Return the (X, Y) coordinate for the center point of the cell that contains the specified text.  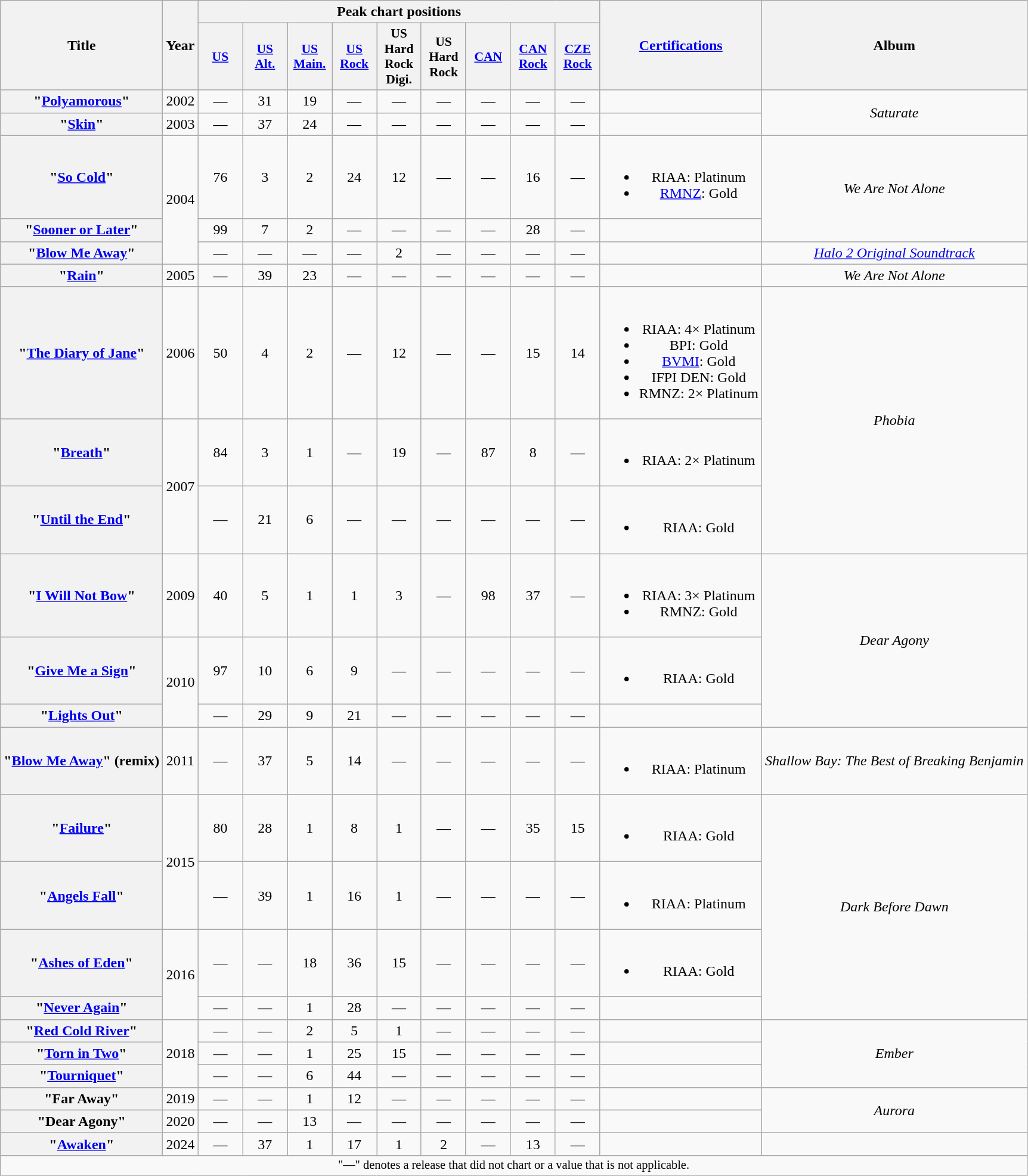
"Never Again" (82, 1008)
35 (533, 829)
31 (265, 101)
Ember (894, 1053)
Phobia (894, 420)
"Angels Fall" (82, 895)
7 (265, 230)
"Polyamorous" (82, 101)
RIAA: 4× PlatinumBPI: GoldBVMI: GoldIFPI DEN: GoldRMNZ: 2× Platinum (681, 353)
Album (894, 45)
"Breath" (82, 452)
Halo 2 Original Soundtrack (894, 253)
"Sooner or Later" (82, 230)
Dark Before Dawn (894, 907)
"Rain" (82, 275)
2019 (180, 1099)
2002 (180, 101)
97 (221, 671)
10 (265, 671)
Certifications (681, 45)
99 (221, 230)
"The Diary of Jane" (82, 353)
76 (221, 177)
US Main. (310, 57)
"Tourniquet" (82, 1076)
Saturate (894, 113)
CZERock (577, 57)
80 (221, 829)
2016 (180, 974)
40 (221, 595)
2009 (180, 595)
RIAA: 3× PlatinumRMNZ: Gold (681, 595)
Dear Agony (894, 640)
US (221, 57)
RIAA: PlatinumRMNZ: Gold (681, 177)
50 (221, 353)
Aurora (894, 1110)
"Far Away" (82, 1099)
18 (310, 963)
"Blow Me Away" (remix) (82, 761)
Peak chart positions (399, 12)
4 (265, 353)
2024 (180, 1144)
US Hard Rock Digi. (400, 57)
CANRock (533, 57)
36 (354, 963)
29 (265, 716)
Title (82, 45)
2015 (180, 862)
"—" denotes a release that did not chart or a value that is not applicable. (514, 1165)
"Failure" (82, 829)
"Ashes of Eden" (82, 963)
"Until the End" (82, 520)
US Alt. (265, 57)
"Lights Out" (82, 716)
25 (354, 1053)
23 (310, 275)
"Blow Me Away" (82, 253)
2018 (180, 1053)
87 (488, 452)
2003 (180, 124)
Year (180, 45)
2007 (180, 486)
2005 (180, 275)
"Dear Agony" (82, 1121)
CAN (488, 57)
2010 (180, 682)
"Red Cold River" (82, 1031)
2004 (180, 200)
Shallow Bay: The Best of Breaking Benjamin (894, 761)
US Hard Rock (444, 57)
98 (488, 595)
"So Cold" (82, 177)
"Awaken" (82, 1144)
2020 (180, 1121)
2011 (180, 761)
2006 (180, 353)
"Torn in Two" (82, 1053)
17 (354, 1144)
US Rock (354, 57)
"Give Me a Sign" (82, 671)
84 (221, 452)
44 (354, 1076)
"I Will Not Bow" (82, 595)
"Skin" (82, 124)
RIAA: 2× Platinum (681, 452)
